Identify which cell holds the provided text, then report its (x, y) central coordinate. 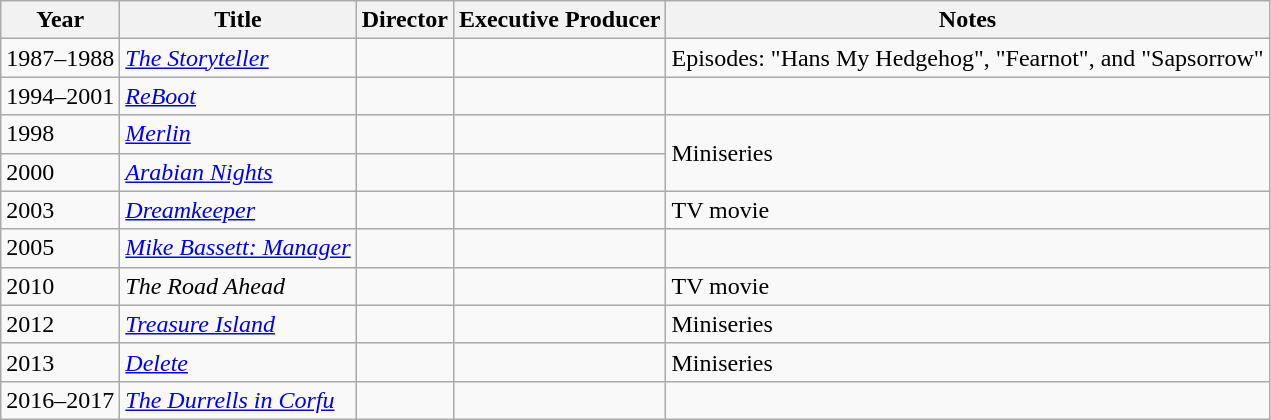
2016–2017 (60, 400)
2010 (60, 286)
Title (238, 20)
Notes (968, 20)
ReBoot (238, 96)
2005 (60, 248)
1987–1988 (60, 58)
Episodes: "Hans My Hedgehog", "Fearnot", and "Sapsorrow" (968, 58)
2000 (60, 172)
Dreamkeeper (238, 210)
The Storyteller (238, 58)
Arabian Nights (238, 172)
Merlin (238, 134)
Mike Bassett: Manager (238, 248)
1998 (60, 134)
Year (60, 20)
The Durrells in Corfu (238, 400)
Executive Producer (560, 20)
Treasure Island (238, 324)
2012 (60, 324)
Director (404, 20)
The Road Ahead (238, 286)
Delete (238, 362)
2013 (60, 362)
1994–2001 (60, 96)
2003 (60, 210)
